Find where the given text appears and provide that cell's center as [X, Y] coordinate. 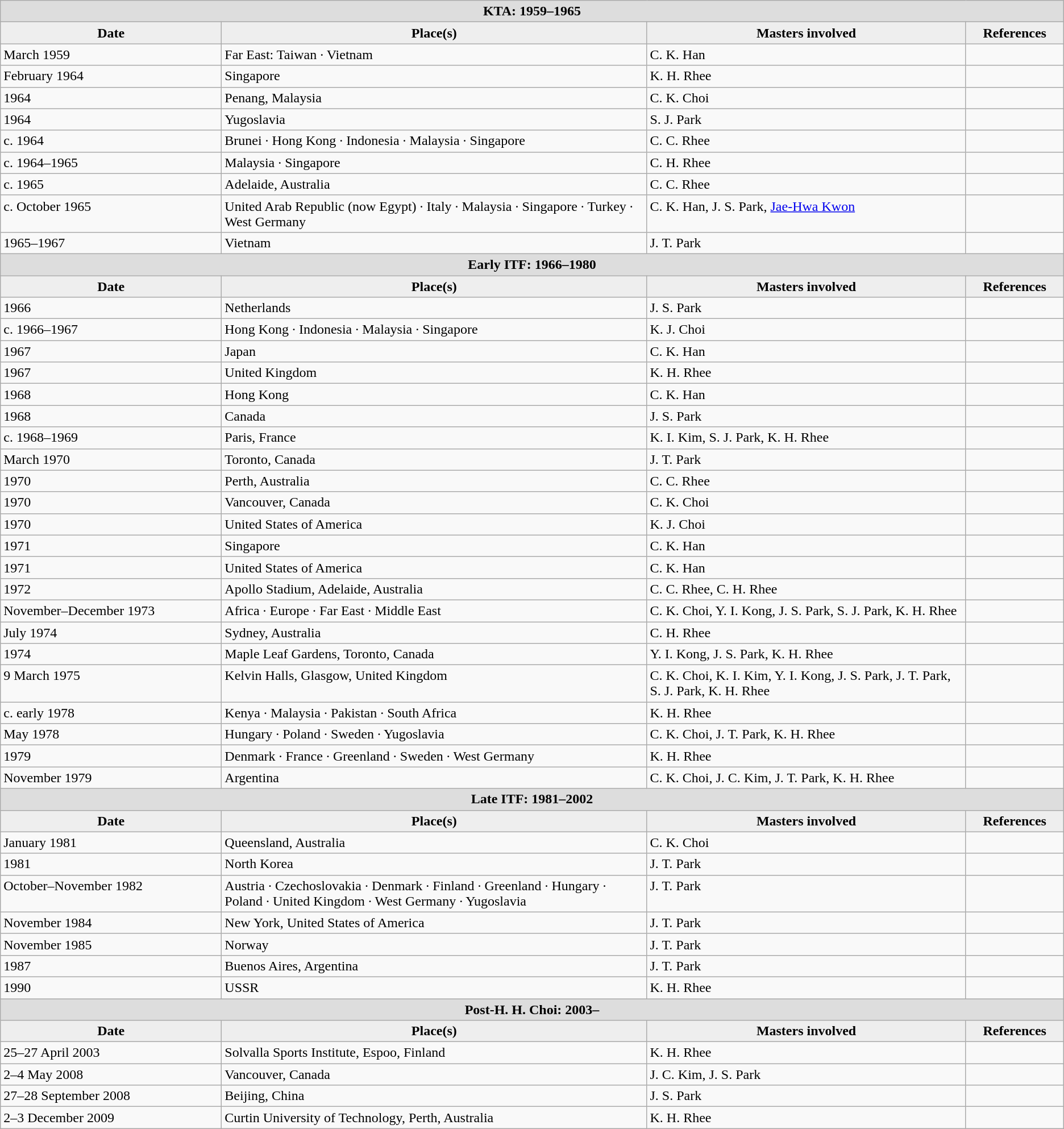
K. I. Kim, S. J. Park, K. H. Rhee [806, 438]
Post-H. H. Choi: 2003– [532, 1009]
January 1981 [111, 842]
Hong Kong [434, 395]
C. K. Choi, Y. I. Kong, J. S. Park, S. J. Park, K. H. Rhee [806, 611]
C. C. Rhee, C. H. Rhee [806, 589]
KTA: 1959–1965 [532, 11]
February 1964 [111, 76]
c. early 1978 [111, 713]
Curtin University of Technology, Perth, Australia [434, 1118]
Solvalla Sports Institute, Espoo, Finland [434, 1053]
Late ITF: 1981–2002 [532, 799]
March 1970 [111, 459]
1979 [111, 756]
July 1974 [111, 633]
Yugoslavia [434, 119]
USSR [434, 987]
C. K. Choi, J. T. Park, K. H. Rhee [806, 734]
Norway [434, 944]
Africa · Europe · Far East · Middle East [434, 611]
c. 1964–1965 [111, 163]
Queensland, Australia [434, 842]
1974 [111, 654]
Beijing, China [434, 1096]
United Kingdom [434, 373]
1990 [111, 987]
Early ITF: 1966–1980 [532, 264]
Far East: Taiwan · Vietnam [434, 55]
1966 [111, 308]
9 March 1975 [111, 683]
Brunei · Hong Kong · Indonesia · Malaysia · Singapore [434, 141]
1981 [111, 864]
November 1984 [111, 923]
27–28 September 2008 [111, 1096]
Canada [434, 416]
November 1985 [111, 944]
c. October 1965 [111, 214]
Austria · Czechoslovakia · Denmark · Finland · Greenland · Hungary · Poland · United Kingdom · West Germany · Yugoslavia [434, 894]
Adelaide, Australia [434, 184]
2–4 May 2008 [111, 1074]
1972 [111, 589]
Perth, Australia [434, 481]
Hungary · Poland · Sweden · Yugoslavia [434, 734]
March 1959 [111, 55]
United Arab Republic (now Egypt) · Italy · Malaysia · Singapore · Turkey · West Germany [434, 214]
North Korea [434, 864]
Penang, Malaysia [434, 98]
Maple Leaf Gardens, Toronto, Canada [434, 654]
Vietnam [434, 243]
Hong Kong · Indonesia · Malaysia · Singapore [434, 330]
Kelvin Halls, Glasgow, United Kingdom [434, 683]
C. K. Choi, K. I. Kim, Y. I. Kong, J. S. Park, J. T. Park, S. J. Park, K. H. Rhee [806, 683]
Kenya · Malaysia · Pakistan · South Africa [434, 713]
Malaysia · Singapore [434, 163]
Buenos Aires, Argentina [434, 966]
November 1979 [111, 778]
C. K. Han, J. S. Park, Jae-Hwa Kwon [806, 214]
J. C. Kim, J. S. Park [806, 1074]
1987 [111, 966]
Apollo Stadium, Adelaide, Australia [434, 589]
c. 1968–1969 [111, 438]
Netherlands [434, 308]
2–3 December 2009 [111, 1118]
Denmark · France · Greenland · Sweden · West Germany [434, 756]
Paris, France [434, 438]
c. 1964 [111, 141]
25–27 April 2003 [111, 1053]
c. 1966–1967 [111, 330]
Argentina [434, 778]
Toronto, Canada [434, 459]
New York, United States of America [434, 923]
Y. I. Kong, J. S. Park, K. H. Rhee [806, 654]
C. K. Choi, J. C. Kim, J. T. Park, K. H. Rhee [806, 778]
May 1978 [111, 734]
Japan [434, 351]
November–December 1973 [111, 611]
c. 1965 [111, 184]
S. J. Park [806, 119]
October–November 1982 [111, 894]
Sydney, Australia [434, 633]
1965–1967 [111, 243]
